Search for the cell housing the specified text and yield its (X, Y) center coordinate. 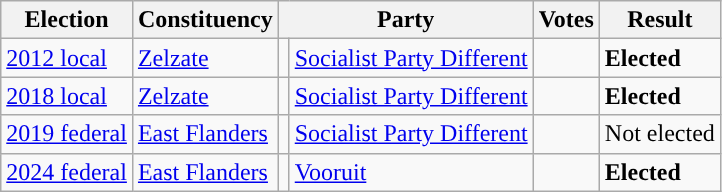
Constituency (205, 20)
Not elected (660, 134)
Election (67, 20)
2024 federal (67, 172)
Party (406, 20)
2018 local (67, 96)
Result (660, 20)
Votes (566, 20)
2012 local (67, 58)
2019 federal (67, 134)
Vooruit (411, 172)
